Extract the [X, Y] coordinate from the center of the cell holding the provided text.  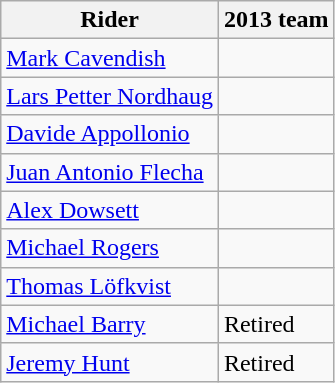
Mark Cavendish [110, 58]
Alex Dowsett [110, 210]
Michael Barry [110, 324]
Lars Petter Nordhaug [110, 96]
Jeremy Hunt [110, 362]
Thomas Löfkvist [110, 286]
Michael Rogers [110, 248]
2013 team [276, 20]
Juan Antonio Flecha [110, 172]
Davide Appollonio [110, 134]
Rider [110, 20]
